Identify which cell holds the provided text, then report its (x, y) central coordinate. 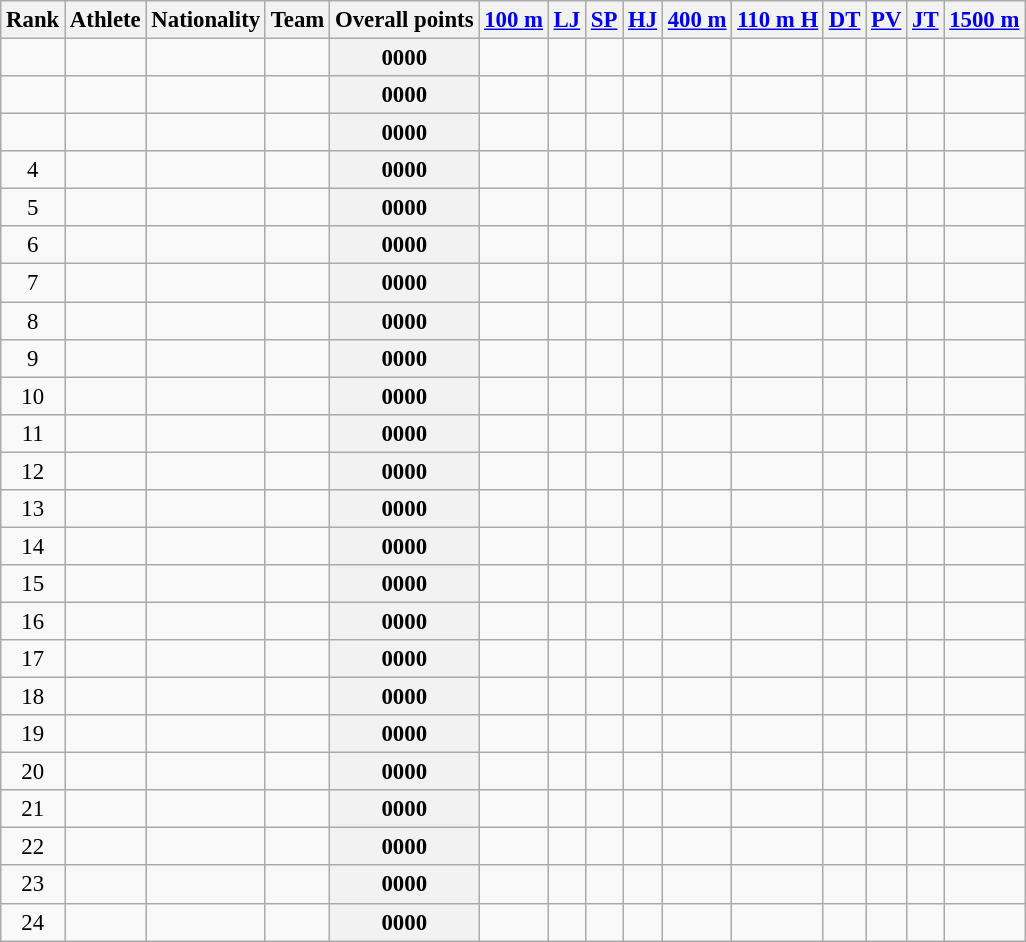
23 (33, 885)
Athlete (106, 20)
Rank (33, 20)
6 (33, 245)
PV (886, 20)
Nationality (206, 20)
Overall points (404, 20)
Team (297, 20)
5 (33, 208)
18 (33, 697)
12 (33, 471)
8 (33, 321)
16 (33, 621)
22 (33, 847)
21 (33, 809)
15 (33, 584)
20 (33, 772)
400 m (696, 20)
100 m (514, 20)
SP (604, 20)
19 (33, 734)
10 (33, 396)
11 (33, 433)
JT (926, 20)
DT (844, 20)
9 (33, 358)
LJ (566, 20)
7 (33, 283)
110 m H (778, 20)
24 (33, 922)
13 (33, 509)
1500 m (984, 20)
4 (33, 170)
HJ (643, 20)
14 (33, 546)
17 (33, 659)
